For the text-containing cell, return its midpoint in [X, Y] coordinate format. 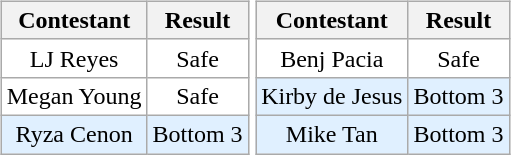
Benj Pacia [332, 58]
Kirby de Jesus [332, 96]
Megan Young [74, 96]
LJ Reyes [74, 58]
Mike Tan [332, 134]
Ryza Cenon [74, 134]
